Output the (x, y) coordinate of the center of the cell containing the given text.  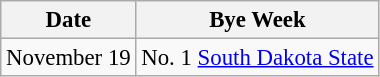
No. 1 South Dakota State (258, 58)
Date (68, 20)
Bye Week (258, 20)
November 19 (68, 58)
